Locate the cell with the specified text and output its (x, y) center coordinate. 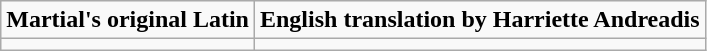
Martial's original Latin (128, 20)
English translation by Harriette Andreadis (480, 20)
